From the cell containing the given text, extract its center point as [x, y] coordinate. 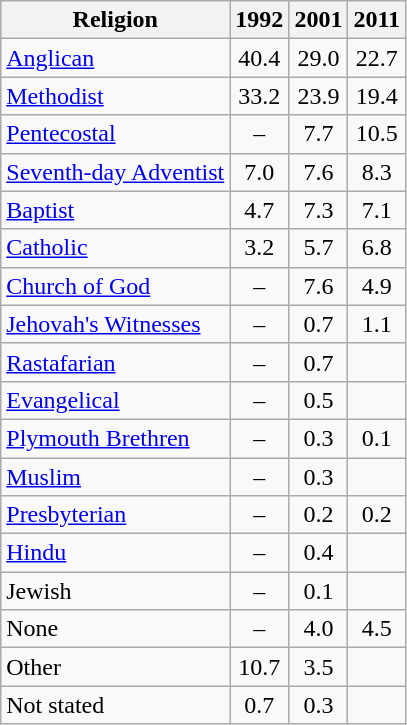
Religion [116, 20]
Catholic [116, 248]
40.4 [260, 58]
2011 [377, 20]
2001 [318, 20]
7.3 [318, 210]
4.7 [260, 210]
19.4 [377, 96]
Other [116, 667]
0.4 [318, 553]
6.8 [377, 248]
Presbyterian [116, 515]
Church of God [116, 286]
5.7 [318, 248]
Muslim [116, 477]
Jehovah's Witnesses [116, 324]
0.5 [318, 400]
1.1 [377, 324]
Jewish [116, 591]
22.7 [377, 58]
Anglican [116, 58]
None [116, 629]
Not stated [116, 705]
Baptist [116, 210]
3.2 [260, 248]
4.9 [377, 286]
1992 [260, 20]
7.0 [260, 172]
Evangelical [116, 400]
8.3 [377, 172]
29.0 [318, 58]
Plymouth Brethren [116, 438]
7.7 [318, 134]
3.5 [318, 667]
10.5 [377, 134]
7.1 [377, 210]
Hindu [116, 553]
10.7 [260, 667]
4.5 [377, 629]
Seventh-day Adventist [116, 172]
Rastafarian [116, 362]
33.2 [260, 96]
23.9 [318, 96]
Methodist [116, 96]
4.0 [318, 629]
Pentecostal [116, 134]
